Find where the given text appears and provide that cell's center as [X, Y] coordinate. 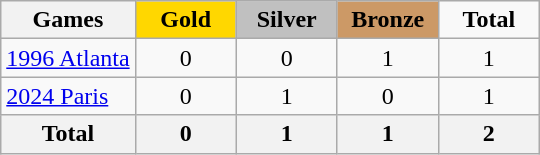
Bronze [388, 20]
Gold [186, 20]
2024 Paris [68, 96]
1996 Atlanta [68, 58]
2 [488, 134]
Games [68, 20]
Silver [286, 20]
